Scan for the cell matching the given text and deliver its [X, Y] coordinate at center. 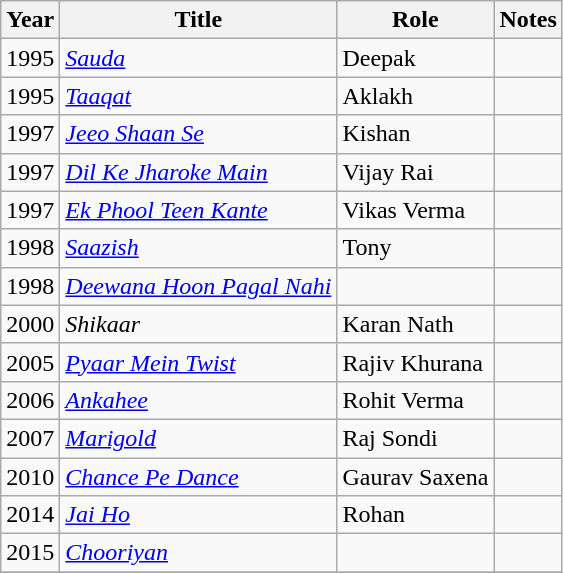
Aklakh [416, 96]
2010 [30, 477]
Role [416, 20]
2014 [30, 515]
Ek Phool Teen Kante [198, 210]
Rohan [416, 515]
Karan Nath [416, 324]
Taaqat [198, 96]
Raj Sondi [416, 438]
Vijay Rai [416, 172]
Chooriyan [198, 553]
Kishan [416, 134]
Vikas Verma [416, 210]
2006 [30, 400]
Dil Ke Jharoke Main [198, 172]
Year [30, 20]
Title [198, 20]
Deewana Hoon Pagal Nahi [198, 286]
2007 [30, 438]
Gaurav Saxena [416, 477]
Tony [416, 248]
Chance Pe Dance [198, 477]
Pyaar Mein Twist [198, 362]
Sauda [198, 58]
Marigold [198, 438]
2015 [30, 553]
2000 [30, 324]
Notes [528, 20]
Rohit Verma [416, 400]
Shikaar [198, 324]
Jai Ho [198, 515]
Jeeo Shaan Se [198, 134]
Rajiv Khurana [416, 362]
Deepak [416, 58]
Ankahee [198, 400]
Saazish [198, 248]
2005 [30, 362]
